Output the (x, y) coordinate of the center of the cell containing the given text.  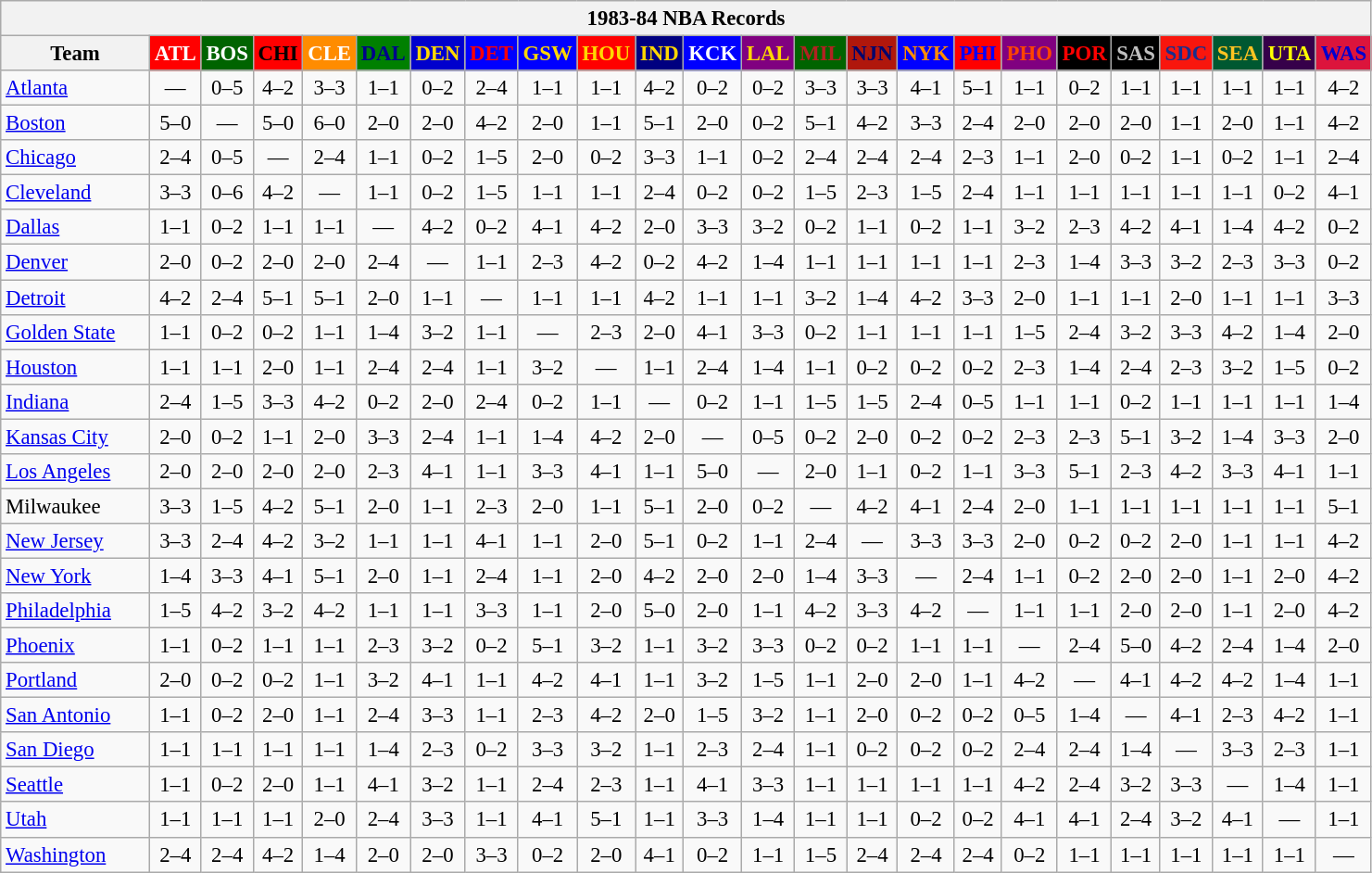
UTA (1290, 54)
6–0 (330, 123)
CLE (330, 54)
San Antonio (76, 715)
LAL (767, 54)
Indiana (76, 401)
Cleveland (76, 193)
Chicago (76, 158)
DEN (437, 54)
NJN (873, 54)
Denver (76, 262)
NYK (926, 54)
Los Angeles (76, 472)
PHI (978, 54)
Detroit (76, 297)
SAS (1136, 54)
Kansas City (76, 436)
Philadelphia (76, 611)
1983-84 NBA Records (686, 19)
Dallas (76, 227)
0–6 (227, 193)
New York (76, 576)
WAS (1343, 54)
POR (1084, 54)
HOU (606, 54)
San Diego (76, 750)
Milwaukee (76, 506)
Team (76, 54)
Atlanta (76, 88)
Portland (76, 680)
SDC (1186, 54)
Utah (76, 820)
Washington (76, 854)
MIL (821, 54)
CHI (278, 54)
Seattle (76, 785)
ATL (175, 54)
DET (491, 54)
Golden State (76, 332)
Phoenix (76, 646)
DAL (384, 54)
BOS (227, 54)
Boston (76, 123)
New Jersey (76, 541)
Houston (76, 367)
IND (660, 54)
GSW (548, 54)
SEA (1238, 54)
PHO (1029, 54)
KCK (713, 54)
